Search for the cell housing the specified text and yield its (X, Y) center coordinate. 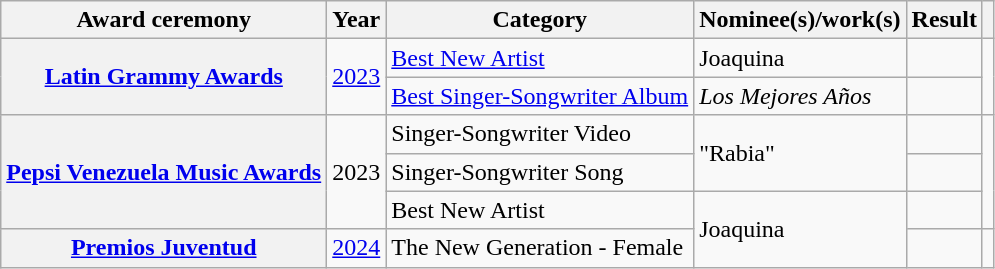
Premios Juventud (164, 248)
Los Mejores Años (800, 96)
Nominee(s)/work(s) (800, 20)
Best Singer-Songwriter Album (540, 96)
The New Generation - Female (540, 248)
Latin Grammy Awards (164, 77)
Category (540, 20)
2024 (356, 248)
Singer-Songwriter Video (540, 134)
Singer-Songwriter Song (540, 172)
Result (944, 20)
Award ceremony (164, 20)
"Rabia" (800, 153)
Pepsi Venezuela Music Awards (164, 172)
Year (356, 20)
